Return the (X, Y) coordinate for the center point of the cell that contains the specified text.  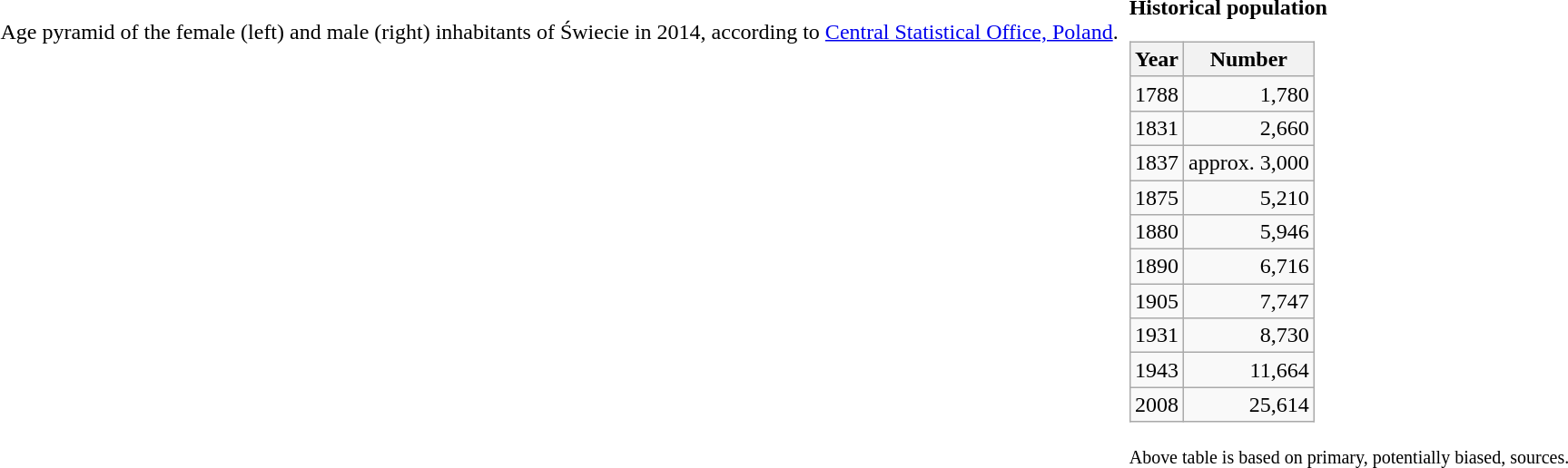
1837 (1157, 162)
1943 (1157, 370)
5,946 (1249, 232)
1931 (1157, 336)
1905 (1157, 301)
Year (1157, 59)
1,780 (1249, 93)
approx. 3,000 (1249, 162)
Number (1249, 59)
1875 (1157, 197)
8,730 (1249, 336)
7,747 (1249, 301)
6,716 (1249, 267)
1890 (1157, 267)
2,660 (1249, 128)
1831 (1157, 128)
11,664 (1249, 370)
5,210 (1249, 197)
1880 (1157, 232)
1788 (1157, 93)
2008 (1157, 405)
25,614 (1249, 405)
